Scan for the cell matching the given text and deliver its (X, Y) coordinate at center. 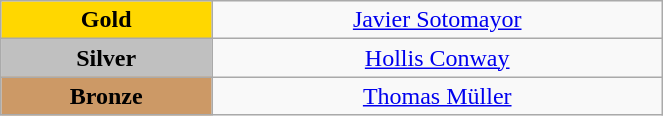
Hollis Conway (438, 58)
Silver (106, 58)
Javier Sotomayor (438, 20)
Bronze (106, 96)
Gold (106, 20)
Thomas Müller (438, 96)
